Pinpoint the cell where the given text exists, returning its [x, y] midpoint coordinate. 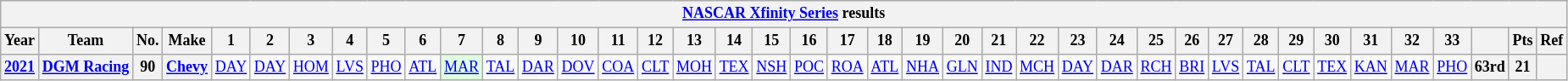
3 [312, 41]
4 [349, 41]
19 [923, 41]
KAN [1371, 67]
30 [1332, 41]
Team [85, 41]
HOM [312, 67]
BRI [1192, 67]
17 [848, 41]
12 [656, 41]
9 [539, 41]
10 [578, 41]
24 [1117, 41]
MOH [695, 67]
20 [962, 41]
25 [1156, 41]
27 [1226, 41]
Make [187, 41]
MCH [1037, 67]
Pts [1522, 41]
6 [423, 41]
7 [462, 41]
DOV [578, 67]
14 [734, 41]
2021 [20, 67]
DGM Racing [85, 67]
8 [500, 41]
NASCAR Xfinity Series results [784, 14]
ROA [848, 67]
22 [1037, 41]
POC [809, 67]
90 [147, 67]
2 [270, 41]
NHA [923, 67]
26 [1192, 41]
5 [386, 41]
15 [771, 41]
29 [1297, 41]
63rd [1490, 67]
COA [619, 67]
32 [1412, 41]
No. [147, 41]
33 [1453, 41]
Ref [1552, 41]
NSH [771, 67]
Year [20, 41]
16 [809, 41]
RCH [1156, 67]
31 [1371, 41]
1 [231, 41]
23 [1077, 41]
13 [695, 41]
IND [998, 67]
28 [1261, 41]
GLN [962, 67]
Chevy [187, 67]
18 [885, 41]
11 [619, 41]
